Provide the (X, Y) coordinate of the cell's center where the given text is located.  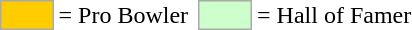
= Pro Bowler (124, 15)
